Search for the cell housing the specified text and yield its (x, y) center coordinate. 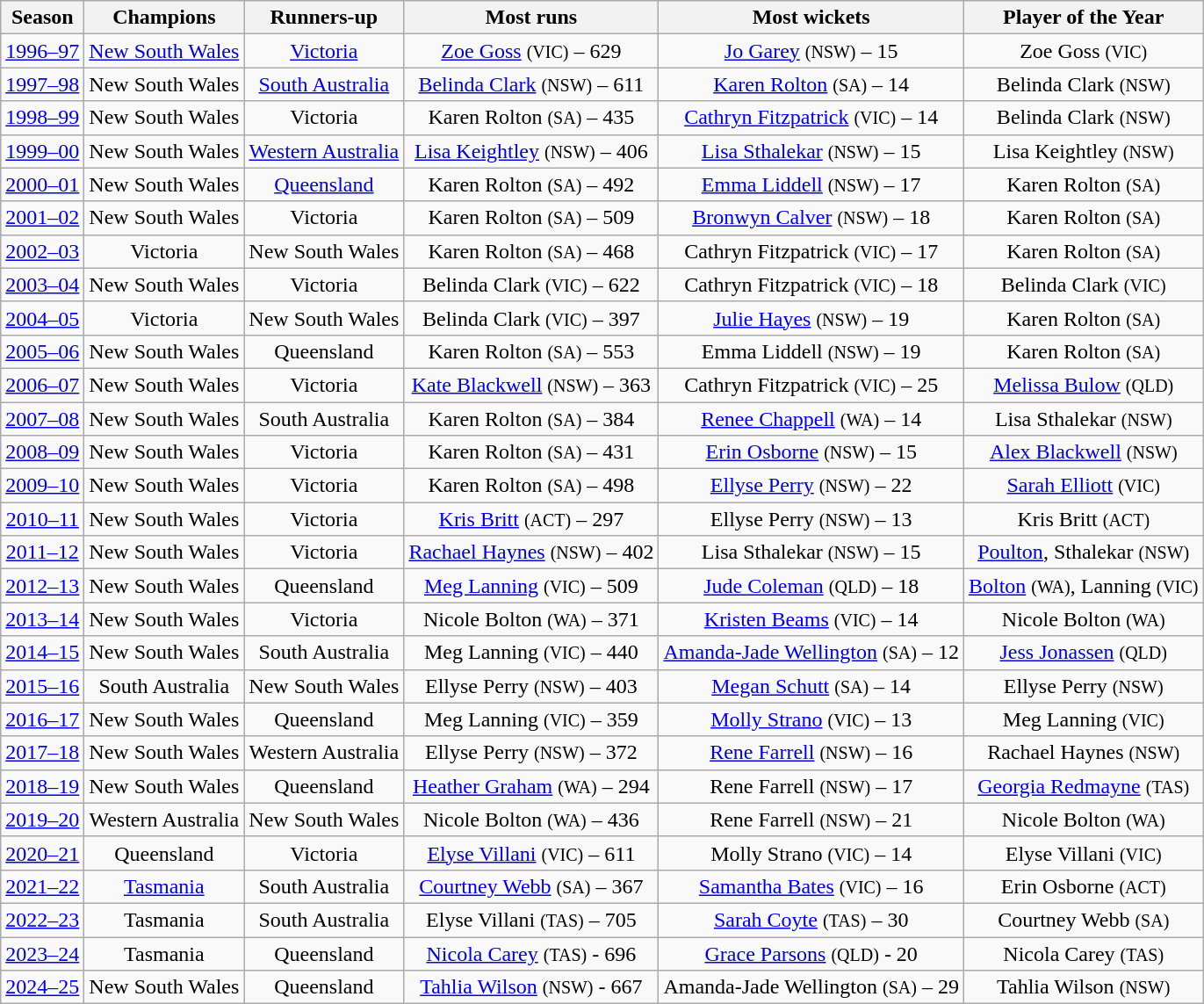
Emma Liddell (NSW) – 17 (811, 184)
Player of the Year (1084, 18)
Lisa Keightley (NSW) – 406 (531, 151)
Kris Britt (ACT) – 297 (531, 519)
Belinda Clark (NSW) – 611 (531, 84)
Runners-up (324, 18)
Alex Blackwell (NSW) (1084, 452)
Poulton, Sthalekar (NSW) (1084, 553)
Kris Britt (ACT) (1084, 519)
Karen Rolton (SA) – 492 (531, 184)
Samantha Bates (VIC) – 16 (811, 886)
2022–23 (42, 920)
Elyse Villani (TAS) – 705 (531, 920)
Belinda Clark (VIC) (1084, 285)
Most runs (531, 18)
Jude Coleman (QLD) – 18 (811, 586)
Renee Chappell (WA) – 14 (811, 419)
Rene Farrell (NSW) – 17 (811, 786)
Sarah Coyte (TAS) – 30 (811, 920)
Cathryn Fitzpatrick (VIC) – 14 (811, 118)
Rachael Haynes (NSW) (1084, 753)
Champions (164, 18)
Heather Graham (WA) – 294 (531, 786)
2015–16 (42, 686)
2007–08 (42, 419)
Jo Garey (NSW) – 15 (811, 51)
2014–15 (42, 653)
Ellyse Perry (NSW) (1084, 686)
Belinda Clark (VIC) – 622 (531, 285)
Lisa Sthalekar (NSW) (1084, 419)
1999–00 (42, 151)
2020–21 (42, 853)
Cathryn Fitzpatrick (VIC) – 17 (811, 251)
Julie Hayes (NSW) – 19 (811, 318)
Megan Schutt (SA) – 14 (811, 686)
Season (42, 18)
Kate Blackwell (NSW) – 363 (531, 385)
1997–98 (42, 84)
Melissa Bulow (QLD) (1084, 385)
Nicola Carey (TAS) - 696 (531, 953)
Karen Rolton (SA) – 384 (531, 419)
2017–18 (42, 753)
Amanda-Jade Wellington (SA) – 12 (811, 653)
Zoe Goss (VIC) – 629 (531, 51)
2018–19 (42, 786)
Karen Rolton (SA) – 468 (531, 251)
2013–14 (42, 619)
2003–04 (42, 285)
Cathryn Fitzpatrick (VIC) – 25 (811, 385)
Karen Rolton (SA) – 498 (531, 486)
Ellyse Perry (NSW) – 403 (531, 686)
Erin Osborne (ACT) (1084, 886)
Karen Rolton (SA) – 553 (531, 351)
2004–05 (42, 318)
2002–03 (42, 251)
Karen Rolton (SA) – 14 (811, 84)
Elyse Villani (VIC) (1084, 853)
2012–13 (42, 586)
2005–06 (42, 351)
Meg Lanning (VIC) – 509 (531, 586)
2019–20 (42, 820)
Rachael Haynes (NSW) – 402 (531, 553)
Nicole Bolton (WA) – 436 (531, 820)
Georgia Redmayne (TAS) (1084, 786)
Meg Lanning (VIC) – 359 (531, 719)
Karen Rolton (SA) – 509 (531, 218)
Molly Strano (VIC) – 13 (811, 719)
Meg Lanning (VIC) (1084, 719)
Sarah Elliott (VIC) (1084, 486)
Zoe Goss (VIC) (1084, 51)
2008–09 (42, 452)
2001–02 (42, 218)
Tahlia Wilson (NSW) - 667 (531, 987)
Karen Rolton (SA) – 435 (531, 118)
Ellyse Perry (NSW) – 13 (811, 519)
Cathryn Fitzpatrick (VIC) – 18 (811, 285)
Erin Osborne (NSW) – 15 (811, 452)
Bolton (WA), Lanning (VIC) (1084, 586)
Amanda-Jade Wellington (SA) – 29 (811, 987)
2010–11 (42, 519)
Nicole Bolton (WA) – 371 (531, 619)
2016–17 (42, 719)
Meg Lanning (VIC) – 440 (531, 653)
1996–97 (42, 51)
Lisa Keightley (NSW) (1084, 151)
2006–07 (42, 385)
Molly Strano (VIC) – 14 (811, 853)
Jess Jonassen (QLD) (1084, 653)
2000–01 (42, 184)
Rene Farrell (NSW) – 16 (811, 753)
Elyse Villani (VIC) – 611 (531, 853)
Ellyse Perry (NSW) – 22 (811, 486)
Belinda Clark (VIC) – 397 (531, 318)
2024–25 (42, 987)
Grace Parsons (QLD) - 20 (811, 953)
Karen Rolton (SA) – 431 (531, 452)
Nicola Carey (TAS) (1084, 953)
Emma Liddell (NSW) – 19 (811, 351)
Courtney Webb (SA) – 367 (531, 886)
Courtney Webb (SA) (1084, 920)
Rene Farrell (NSW) – 21 (811, 820)
2009–10 (42, 486)
2011–12 (42, 553)
2021–22 (42, 886)
Bronwyn Calver (NSW) – 18 (811, 218)
Kristen Beams (VIC) – 14 (811, 619)
Tahlia Wilson (NSW) (1084, 987)
1998–99 (42, 118)
Most wickets (811, 18)
2023–24 (42, 953)
Ellyse Perry (NSW) – 372 (531, 753)
